Pinpoint the cell where the given text exists, returning its [X, Y] midpoint coordinate. 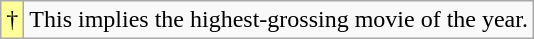
This implies the highest-grossing movie of the year. [279, 20]
† [12, 20]
